Output the (x, y) coordinate of the center of the cell containing the given text.  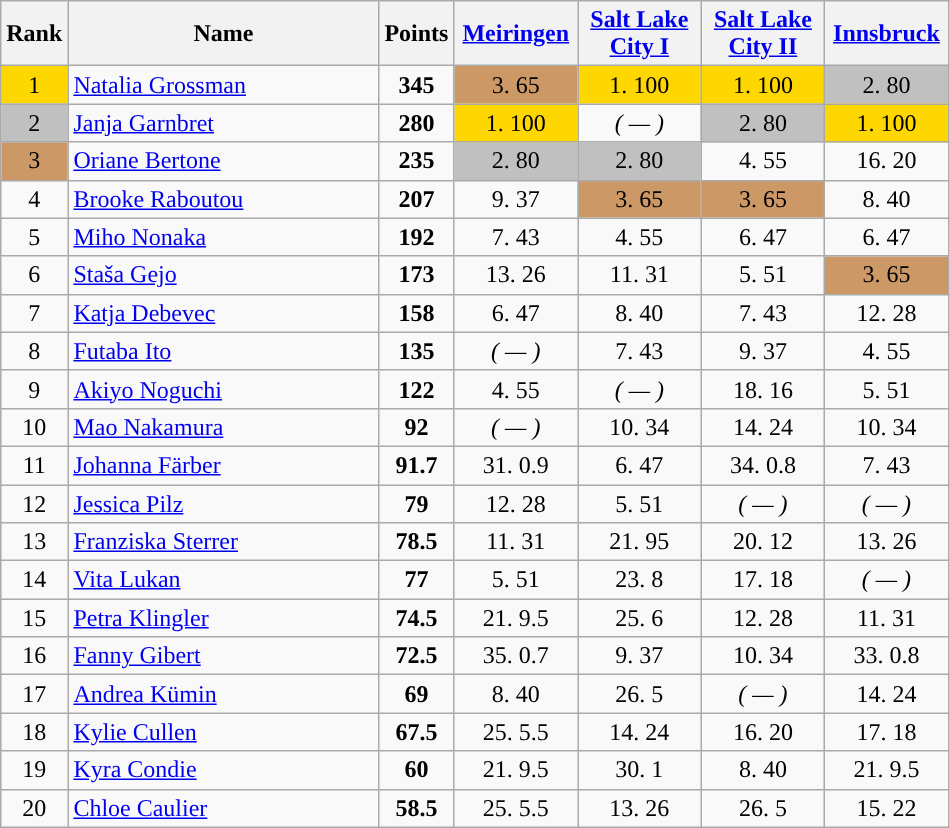
Natalia Grossman (224, 85)
15. 22 (887, 808)
Katja Debevec (224, 313)
16 (34, 656)
58.5 (416, 808)
4 (34, 199)
9 (34, 389)
31. 0.9 (516, 465)
192 (416, 237)
35. 0.7 (516, 656)
Johanna Färber (224, 465)
122 (416, 389)
67.5 (416, 732)
14 (34, 580)
Name (224, 34)
21. 95 (640, 542)
10 (34, 427)
Jessica Pilz (224, 503)
3 (34, 161)
135 (416, 351)
1 (34, 85)
Miho Nonaka (224, 237)
15 (34, 618)
Points (416, 34)
34. 0.8 (763, 465)
Kylie Cullen (224, 732)
60 (416, 770)
13 (34, 542)
77 (416, 580)
Rank (34, 34)
30. 1 (640, 770)
92 (416, 427)
Salt Lake City II (763, 34)
7 (34, 313)
207 (416, 199)
Mao Nakamura (224, 427)
Petra Klingler (224, 618)
11 (34, 465)
12 (34, 503)
74.5 (416, 618)
18 (34, 732)
Franziska Sterrer (224, 542)
72.5 (416, 656)
69 (416, 694)
6 (34, 275)
78.5 (416, 542)
Kyra Condie (224, 770)
Oriane Bertone (224, 161)
Akiyo Noguchi (224, 389)
5 (34, 237)
Innsbruck (887, 34)
Fanny Gibert (224, 656)
33. 0.8 (887, 656)
2 (34, 123)
8 (34, 351)
158 (416, 313)
Salt Lake City I (640, 34)
20. 12 (763, 542)
25. 6 (640, 618)
19 (34, 770)
345 (416, 85)
Andrea Kümin (224, 694)
Staša Gejo (224, 275)
Chloe Caulier (224, 808)
Brooke Raboutou (224, 199)
20 (34, 808)
235 (416, 161)
Meiringen (516, 34)
23. 8 (640, 580)
17 (34, 694)
173 (416, 275)
280 (416, 123)
79 (416, 503)
91.7 (416, 465)
Futaba Ito (224, 351)
Janja Garnbret (224, 123)
18. 16 (763, 389)
Vita Lukan (224, 580)
